Identify which cell holds the provided text, then report its [x, y] central coordinate. 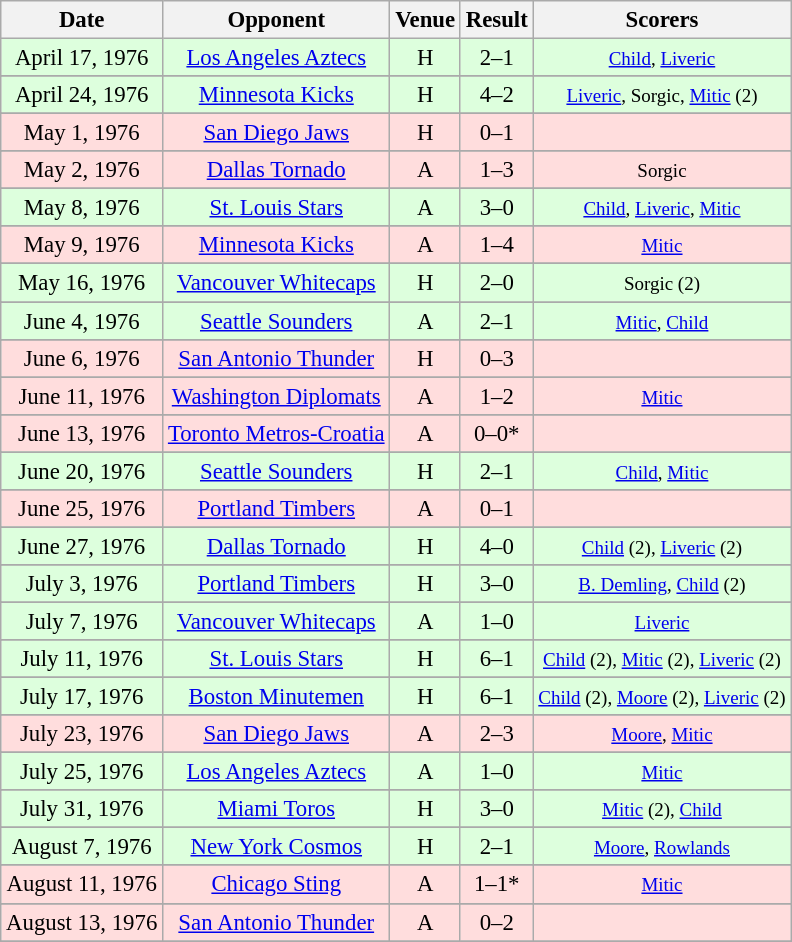
August 11, 1976 [82, 885]
Child (2), Moore (2), Liveric (2) [662, 697]
May 8, 1976 [82, 208]
June 11, 1976 [82, 396]
New York Cosmos [276, 847]
Venue [426, 20]
June 25, 1976 [82, 509]
1–1* [496, 885]
July 11, 1976 [82, 659]
Sorgic (2) [662, 283]
Child, Liveric [662, 58]
May 16, 1976 [82, 283]
June 20, 1976 [82, 471]
Result [496, 20]
2–0 [496, 283]
0–2 [496, 922]
Child, Mitic [662, 471]
June 4, 1976 [82, 321]
Date [82, 20]
Boston Minutemen [276, 697]
May 1, 1976 [82, 133]
Chicago Sting [276, 885]
0–3 [496, 358]
July 23, 1976 [82, 734]
August 7, 1976 [82, 847]
Moore, Mitic [662, 734]
July 17, 1976 [82, 697]
Washington Diplomats [276, 396]
July 25, 1976 [82, 772]
Scorers [662, 20]
July 3, 1976 [82, 584]
Child (2), Liveric (2) [662, 546]
May 2, 1976 [82, 170]
June 13, 1976 [82, 433]
Child (2), Mitic (2), Liveric (2) [662, 659]
July 7, 1976 [82, 621]
Liveric, Sorgic, Mitic (2) [662, 95]
Toronto Metros-Croatia [276, 433]
1–3 [496, 170]
1–2 [496, 396]
June 6, 1976 [82, 358]
Child, Liveric, Mitic [662, 208]
Mitic (2), Child [662, 809]
July 31, 1976 [82, 809]
Sorgic [662, 170]
2–3 [496, 734]
Miami Toros [276, 809]
1–4 [496, 245]
0–0* [496, 433]
4–0 [496, 546]
Moore, Rowlands [662, 847]
4–2 [496, 95]
B. Demling, Child (2) [662, 584]
Liveric [662, 621]
Mitic, Child [662, 321]
August 13, 1976 [82, 922]
June 27, 1976 [82, 546]
May 9, 1976 [82, 245]
April 24, 1976 [82, 95]
Opponent [276, 20]
April 17, 1976 [82, 58]
